Return [x, y] of the center of cell containing provided text 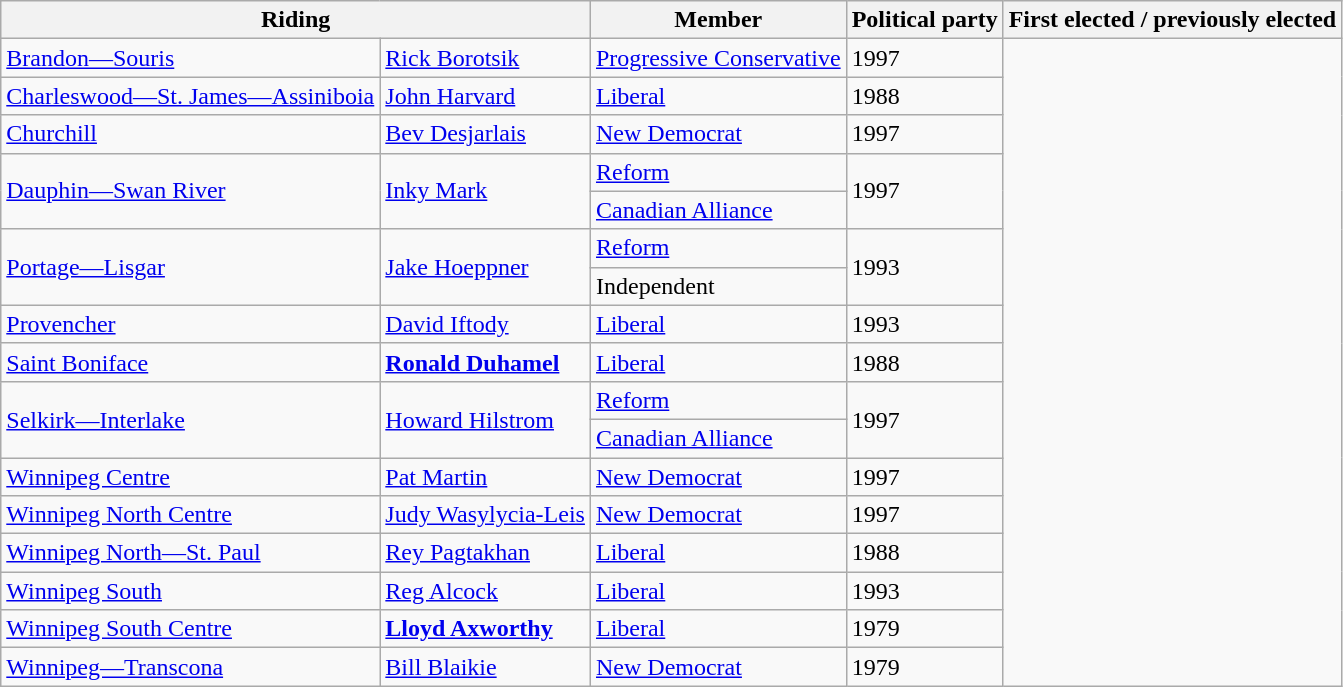
First elected / previously elected [1172, 20]
Winnipeg North Centre [190, 515]
Brandon—Souris [190, 58]
Winnipeg Centre [190, 477]
Winnipeg—Transcona [190, 667]
Riding [296, 20]
Lloyd Axworthy [486, 629]
Portage—Lisgar [190, 267]
Reg Alcock [486, 591]
David Iftody [486, 324]
Winnipeg North—St. Paul [190, 553]
Bev Desjarlais [486, 134]
Charleswood—St. James—Assiniboia [190, 96]
Howard Hilstrom [486, 419]
Rick Borotsik [486, 58]
John Harvard [486, 96]
Provencher [190, 324]
Winnipeg South [190, 591]
Jake Hoeppner [486, 267]
Winnipeg South Centre [190, 629]
Dauphin—Swan River [190, 191]
Progressive Conservative [718, 58]
Inky Mark [486, 191]
Bill Blaikie [486, 667]
Selkirk—Interlake [190, 419]
Saint Boniface [190, 362]
Member [718, 20]
Pat Martin [486, 477]
Churchill [190, 134]
Independent [718, 286]
Rey Pagtakhan [486, 553]
Judy Wasylycia-Leis [486, 515]
Political party [924, 20]
Ronald Duhamel [486, 362]
